Capture the cell that displays the provided text and extract its (X, Y) central coordinate. 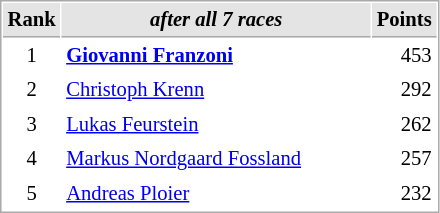
4 (32, 158)
292 (404, 90)
Lukas Feurstein (216, 124)
Andreas Ploier (216, 194)
Giovanni Franzoni (216, 56)
Points (404, 20)
453 (404, 56)
5 (32, 194)
1 (32, 56)
257 (404, 158)
232 (404, 194)
Rank (32, 20)
3 (32, 124)
Christoph Krenn (216, 90)
after all 7 races (216, 20)
2 (32, 90)
262 (404, 124)
Markus Nordgaard Fossland (216, 158)
